Search for the cell housing the specified text and yield its (x, y) center coordinate. 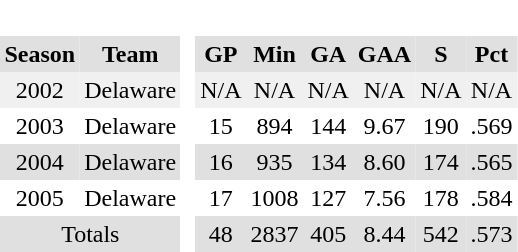
.573 (492, 234)
Pct (492, 54)
1008 (274, 198)
2005 (40, 198)
178 (441, 198)
Min (274, 54)
15 (221, 126)
7.56 (384, 198)
2003 (40, 126)
190 (441, 126)
8.44 (384, 234)
935 (274, 162)
174 (441, 162)
144 (328, 126)
17 (221, 198)
8.60 (384, 162)
127 (328, 198)
2002 (40, 90)
GAA (384, 54)
Season (40, 54)
.569 (492, 126)
GP (221, 54)
S (441, 54)
2837 (274, 234)
134 (328, 162)
405 (328, 234)
2004 (40, 162)
Totals (90, 234)
9.67 (384, 126)
48 (221, 234)
.565 (492, 162)
.584 (492, 198)
GA (328, 54)
16 (221, 162)
894 (274, 126)
Team (130, 54)
542 (441, 234)
